Find where the given text appears and provide that cell's center as [x, y] coordinate. 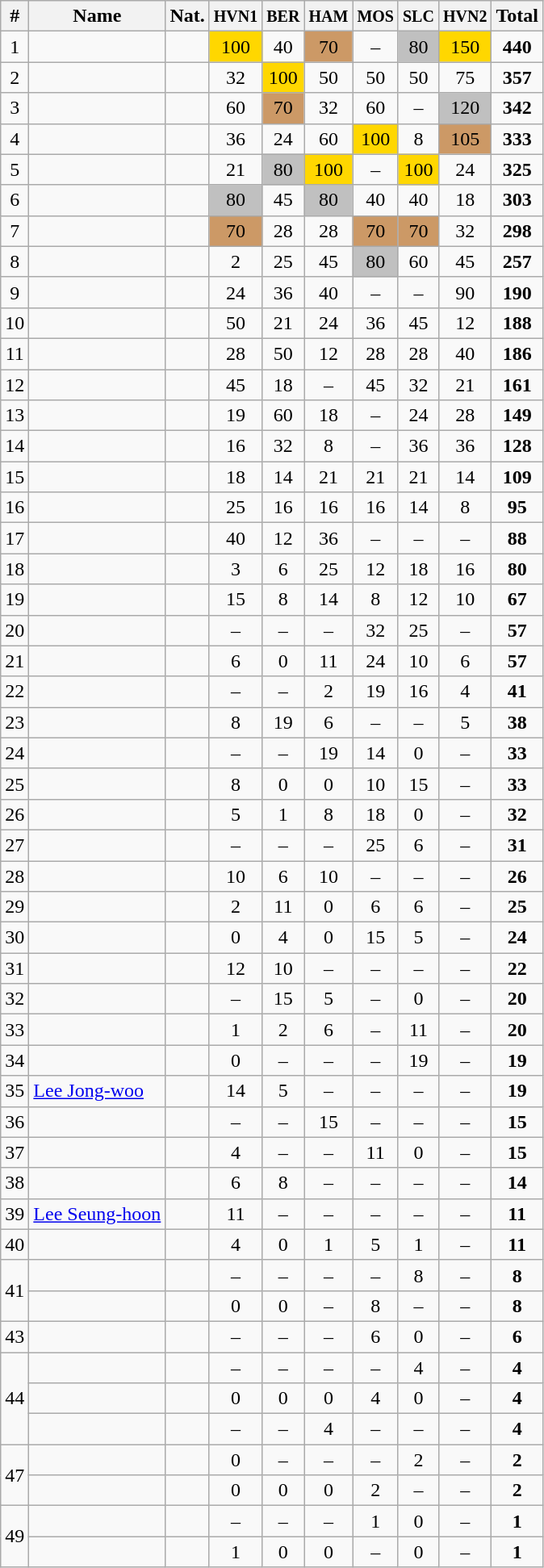
49 [15, 1537]
161 [517, 385]
67 [517, 600]
120 [465, 108]
Total [517, 16]
13 [15, 416]
17 [15, 538]
39 [15, 1214]
9 [15, 292]
43 [15, 1336]
Name [97, 16]
95 [517, 508]
Nat. [187, 16]
BER [283, 16]
188 [517, 323]
23 [15, 722]
186 [517, 353]
35 [15, 1091]
105 [465, 139]
109 [517, 477]
MOS [376, 16]
Lee Jong-woo [97, 1091]
357 [517, 77]
440 [517, 47]
149 [517, 416]
34 [15, 1060]
# [15, 16]
44 [15, 1399]
29 [15, 907]
88 [517, 538]
303 [517, 200]
37 [15, 1152]
128 [517, 446]
150 [465, 47]
47 [15, 1475]
27 [15, 845]
Lee Seung-hoon [97, 1214]
298 [517, 231]
HAM [328, 16]
75 [465, 77]
90 [465, 292]
190 [517, 292]
257 [517, 261]
342 [517, 108]
325 [517, 169]
SLC [418, 16]
7 [15, 231]
333 [517, 139]
30 [15, 938]
HVN1 [236, 16]
HVN2 [465, 16]
